Return [x, y] of the center of cell containing provided text 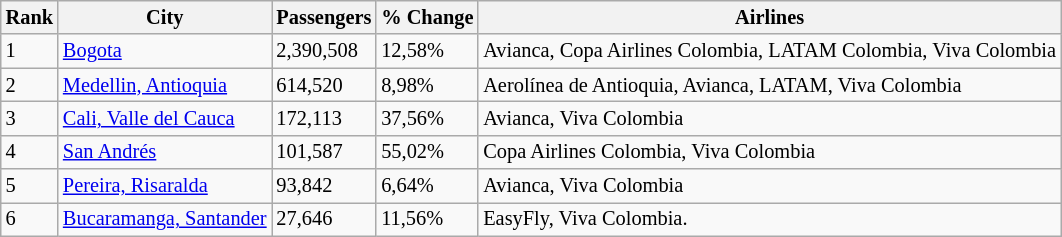
Aerolínea de Antioquia, Avianca, LATAM, Viva Colombia [770, 85]
Passengers [324, 17]
93,842 [324, 186]
Cali, Valle del Cauca [164, 118]
6 [30, 219]
Rank [30, 17]
5 [30, 186]
37,56% [427, 118]
614,520 [324, 85]
8,98% [427, 85]
4 [30, 152]
1 [30, 51]
55,02% [427, 152]
EasyFly, Viva Colombia. [770, 219]
San Andrés [164, 152]
2 [30, 85]
27,646 [324, 219]
2,390,508 [324, 51]
City [164, 17]
Bucaramanga, Santander [164, 219]
Copa Airlines Colombia, Viva Colombia [770, 152]
% Change [427, 17]
3 [30, 118]
6,64% [427, 186]
Airlines [770, 17]
101,587 [324, 152]
Medellin, Antioquia [164, 85]
12,58% [427, 51]
Avianca, Copa Airlines Colombia, LATAM Colombia, Viva Colombia [770, 51]
Bogota [164, 51]
172,113 [324, 118]
11,56% [427, 219]
Pereira, Risaralda [164, 186]
